Return (x, y) of the center of cell containing provided text 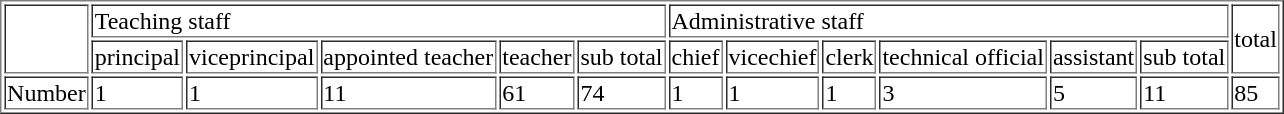
total (1256, 38)
vicechief (773, 56)
61 (536, 92)
assistant (1094, 56)
technical official (962, 56)
appointed teacher (408, 56)
teacher (536, 56)
principal (138, 56)
Teaching staff (379, 20)
Administrative staff (949, 20)
viceprincipal (252, 56)
3 (962, 92)
clerk (849, 56)
5 (1094, 92)
85 (1256, 92)
chief (696, 56)
74 (622, 92)
Number (46, 92)
